For the text-containing cell, return its midpoint in [X, Y] coordinate format. 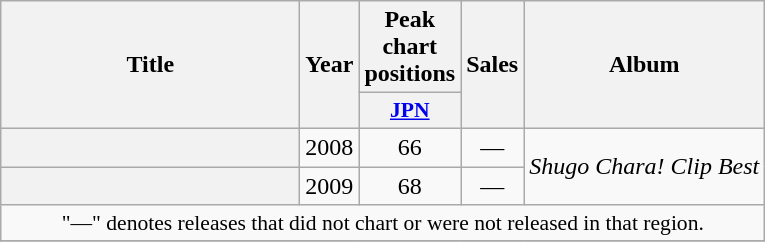
Shugo Chara! Clip Best [644, 166]
Peak chart positions [410, 47]
68 [410, 185]
Album [644, 65]
Sales [492, 65]
66 [410, 147]
Year [330, 65]
"—" denotes releases that did not chart or were not released in that region. [383, 223]
2009 [330, 185]
2008 [330, 147]
Title [150, 65]
JPN [410, 111]
